Output the [x, y] coordinate of the center of the cell containing the given text.  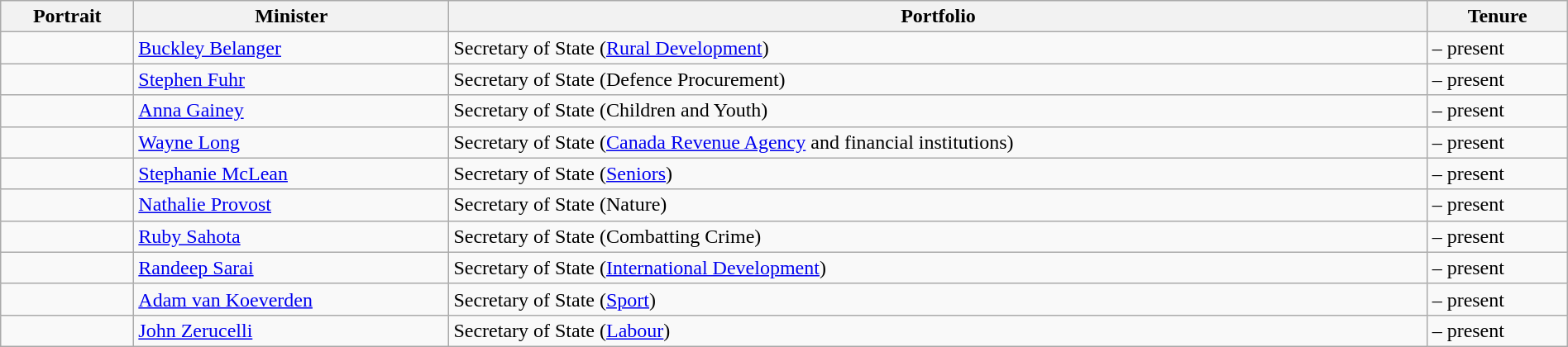
Secretary of State (Rural Development) [938, 48]
Secretary of State (Combatting Crime) [938, 236]
Secretary of State (Defence Procurement) [938, 79]
Secretary of State (Children and Youth) [938, 111]
Buckley Belanger [291, 48]
Secretary of State (Sport) [938, 299]
Nathalie Provost [291, 205]
Ruby Sahota [291, 236]
Wayne Long [291, 142]
Anna Gainey [291, 111]
Tenure [1497, 17]
Minister [291, 17]
Stephanie McLean [291, 173]
Stephen Fuhr [291, 79]
John Zerucelli [291, 330]
Randeep Sarai [291, 268]
Adam van Koeverden [291, 299]
Secretary of State (Canada Revenue Agency and financial institutions) [938, 142]
Secretary of State (Nature) [938, 205]
Secretary of State (International Development) [938, 268]
Portfolio [938, 17]
Secretary of State (Labour) [938, 330]
Portrait [68, 17]
Secretary of State (Seniors) [938, 173]
